Output the [X, Y] coordinate of the center of the cell containing the given text.  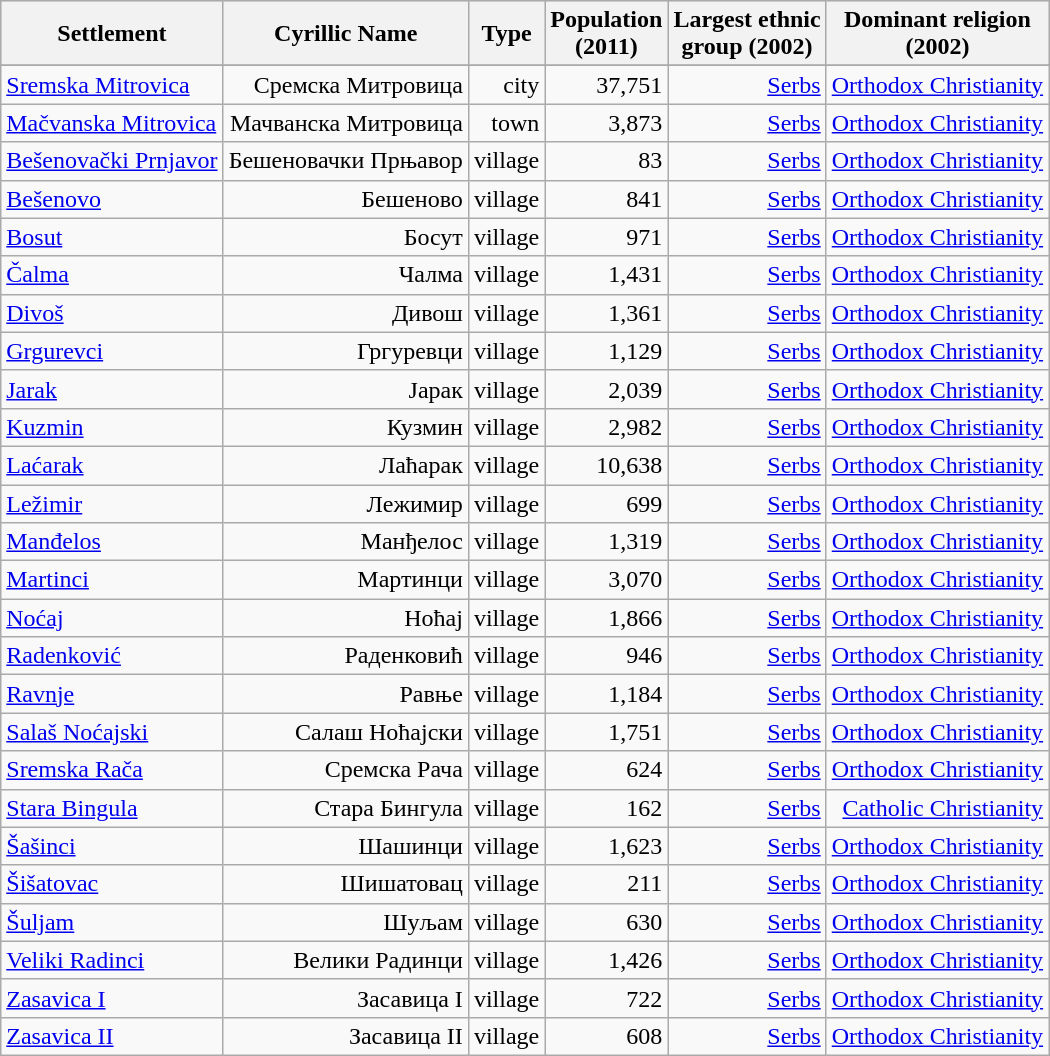
3,873 [606, 123]
Мартинци [346, 580]
211 [606, 884]
Noćaj [112, 618]
1,184 [606, 694]
Sremska Rača [112, 770]
Раденковић [346, 656]
Laćarak [112, 465]
Population(2011) [606, 34]
Bosut [112, 237]
Велики Радинци [346, 960]
1,426 [606, 960]
Dominant religion(2002) [937, 34]
Kuzmin [112, 427]
1,431 [606, 275]
Гргуревци [346, 351]
Grgurevci [112, 351]
Divoš [112, 313]
Сремска Рача [346, 770]
Сремска Митровица [346, 85]
946 [606, 656]
Martinci [112, 580]
Босут [346, 237]
city [506, 85]
Шуљам [346, 922]
Манђелос [346, 542]
town [506, 123]
Лаћарак [346, 465]
1,319 [606, 542]
Radenković [112, 656]
Sremska Mitrovica [112, 85]
2,039 [606, 389]
Šišatovac [112, 884]
Jarak [112, 389]
Mačvanska Mitrovica [112, 123]
2,982 [606, 427]
Šuljam [112, 922]
Settlement [112, 34]
841 [606, 199]
Равње [346, 694]
Мачванска Митровица [346, 123]
37,751 [606, 85]
Cyrillic Name [346, 34]
Veliki Radinci [112, 960]
Чалма [346, 275]
Stara Bingula [112, 808]
Бешеново [346, 199]
Largest ethnicgroup (2002) [747, 34]
10,638 [606, 465]
Bešenovački Prnjavor [112, 161]
83 [606, 161]
Bešenovo [112, 199]
608 [606, 1036]
Засавица II [346, 1036]
Ноћај [346, 618]
162 [606, 808]
699 [606, 503]
Ravnje [112, 694]
Салаш Ноћајски [346, 732]
Čalma [112, 275]
Шишатовац [346, 884]
624 [606, 770]
Дивош [346, 313]
Salaš Noćajski [112, 732]
Ležimir [112, 503]
Manđelos [112, 542]
630 [606, 922]
Јарак [346, 389]
Стара Бингула [346, 808]
Засавица I [346, 998]
1,361 [606, 313]
Шашинци [346, 846]
3,070 [606, 580]
Type [506, 34]
722 [606, 998]
Бешеновачки Прњавор [346, 161]
Catholic Christianity [937, 808]
1,623 [606, 846]
Zasavica II [112, 1036]
Zasavica I [112, 998]
Лежимир [346, 503]
971 [606, 237]
1,129 [606, 351]
Кузмин [346, 427]
1,751 [606, 732]
1,866 [606, 618]
Šašinci [112, 846]
